Provide the (x, y) coordinate of the cell's center where the given text is located.  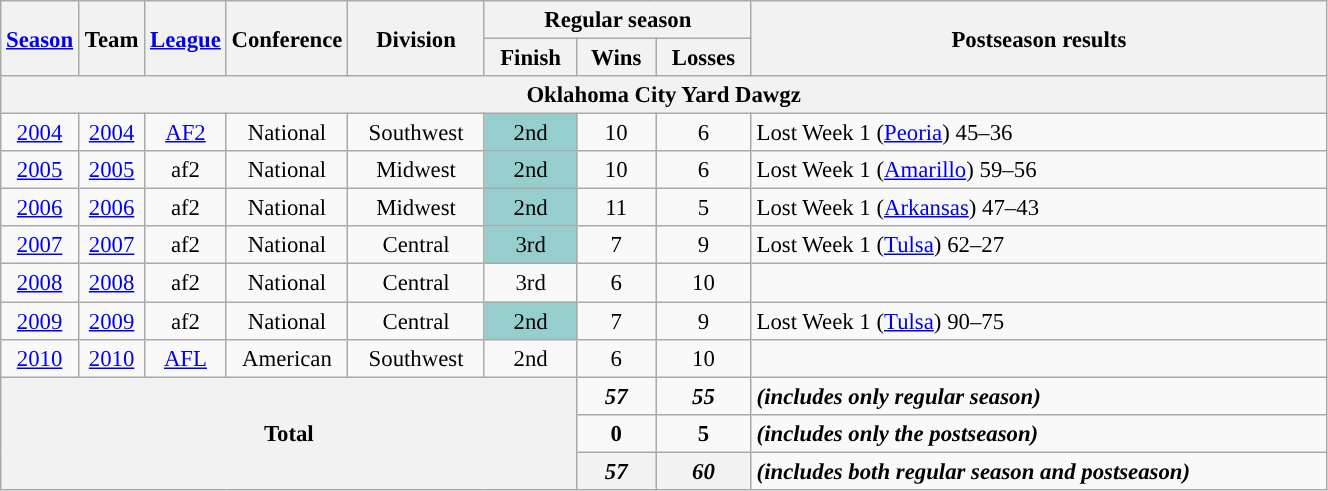
Finish (530, 58)
60 (704, 471)
American (287, 358)
Lost Week 1 (Arkansas) 47–43 (1038, 208)
AF2 (186, 133)
Oklahoma City Yard Dawgz (664, 95)
(includes both regular season and postseason) (1038, 471)
Total (289, 434)
11 (616, 208)
Lost Week 1 (Amarillo) 59–56 (1038, 170)
Postseason results (1038, 38)
League (186, 38)
Lost Week 1 (Tulsa) 90–75 (1038, 321)
(includes only the postseason) (1038, 433)
(includes only regular season) (1038, 396)
Wins (616, 58)
Team (111, 38)
Losses (704, 58)
Regular season (618, 20)
AFL (186, 358)
Conference (287, 38)
Division (416, 38)
55 (704, 396)
0 (616, 433)
Lost Week 1 (Peoria) 45–36 (1038, 133)
Season (40, 38)
Lost Week 1 (Tulsa) 62–27 (1038, 245)
